Scan for the cell matching the given text and deliver its [x, y] coordinate at center. 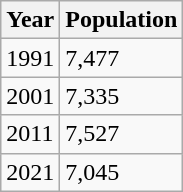
2011 [30, 134]
2021 [30, 172]
7,045 [122, 172]
Population [122, 20]
1991 [30, 58]
2001 [30, 96]
7,527 [122, 134]
7,335 [122, 96]
7,477 [122, 58]
Year [30, 20]
